For the text-containing cell, return its midpoint in [X, Y] coordinate format. 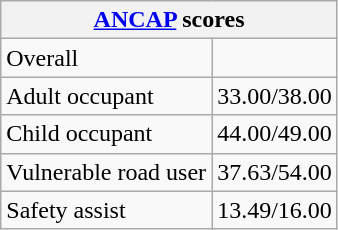
Safety assist [106, 210]
Vulnerable road user [106, 172]
Overall [106, 58]
37.63/54.00 [275, 172]
ANCAP scores [170, 20]
Adult occupant [106, 96]
44.00/49.00 [275, 134]
13.49/16.00 [275, 210]
33.00/38.00 [275, 96]
Child occupant [106, 134]
